Return the (x, y) coordinate for the center point of the cell that contains the specified text.  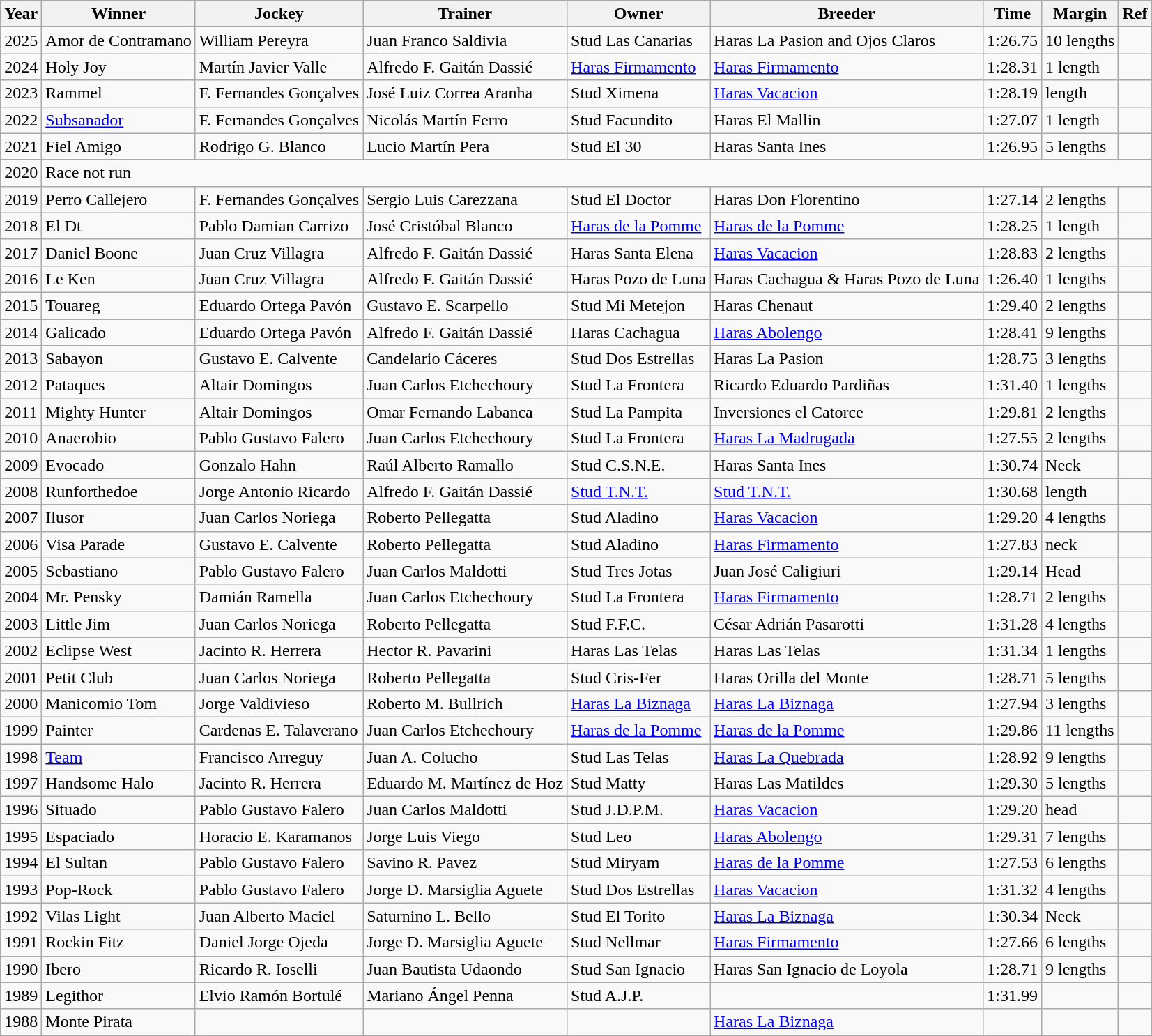
1994 (21, 863)
Stud El Torito (638, 916)
Holy Joy (118, 67)
2007 (21, 518)
Mr. Pensky (118, 597)
Elvio Ramón Bortulé (279, 996)
Owner (638, 14)
Stud Ximena (638, 93)
Jorge Valdivieso (279, 703)
1:29.31 (1013, 837)
Raúl Alberto Ramallo (466, 465)
1:29.30 (1013, 784)
Stud La Pampita (638, 412)
1996 (21, 810)
2000 (21, 703)
Lucio Martín Pera (466, 146)
Evocado (118, 465)
Visa Parade (118, 544)
head (1080, 810)
Legithor (118, 996)
Stud El 30 (638, 146)
César Adrián Pasarotti (847, 624)
1998 (21, 756)
Stud C.S.N.E. (638, 465)
Haras La Pasion (847, 359)
1:31.99 (1013, 996)
2012 (21, 386)
Time (1013, 14)
1:28.75 (1013, 359)
Runforthedoe (118, 492)
Head (1080, 571)
7 lengths (1080, 837)
1:26.40 (1013, 279)
Ricardo R. Ioselli (279, 969)
2018 (21, 226)
Jorge Antonio Ricardo (279, 492)
Juan Franco Saldivia (466, 40)
Juan José Caligiuri (847, 571)
1:31.40 (1013, 386)
Stud El Doctor (638, 199)
Ricardo Eduardo Pardiñas (847, 386)
Situado (118, 810)
Haras La Quebrada (847, 756)
Inversiones el Catorce (847, 412)
Mighty Hunter (118, 412)
1:28.83 (1013, 252)
Stud Mi Metejon (638, 305)
Stud Las Canarias (638, 40)
William Pereyra (279, 40)
Vilas Light (118, 916)
1:28.41 (1013, 333)
Haras Pozo de Luna (638, 279)
Daniel Jorge Ojeda (279, 943)
Stud Tres Jotas (638, 571)
neck (1080, 544)
2004 (21, 597)
2021 (21, 146)
2025 (21, 40)
Petit Club (118, 677)
2017 (21, 252)
Haras Cachagua & Haras Pozo de Luna (847, 279)
1995 (21, 837)
1:27.83 (1013, 544)
Espaciado (118, 837)
José Cristóbal Blanco (466, 226)
Monte Pirata (118, 1022)
Haras Orilla del Monte (847, 677)
1:27.53 (1013, 863)
Le Ken (118, 279)
Nicolás Martín Ferro (466, 120)
Roberto M. Bullrich (466, 703)
Pataques (118, 386)
José Luiz Correa Aranha (466, 93)
1:30.68 (1013, 492)
Gustavo E. Scarpello (466, 305)
Francisco Arreguy (279, 756)
1:27.14 (1013, 199)
2019 (21, 199)
2020 (21, 173)
Damián Ramella (279, 597)
Amor de Contramano (118, 40)
2009 (21, 465)
1988 (21, 1022)
2006 (21, 544)
Savino R. Pavez (466, 863)
Perro Callejero (118, 199)
Juan Alberto Maciel (279, 916)
Cardenas E. Talaverano (279, 730)
Pablo Damian Carrizo (279, 226)
2008 (21, 492)
Anaerobio (118, 439)
2013 (21, 359)
Sergio Luis Carezzana (466, 199)
Martín Javier Valle (279, 67)
1:31.32 (1013, 890)
Painter (118, 730)
1:28.92 (1013, 756)
Handsome Halo (118, 784)
Sebastiano (118, 571)
Haras Chenaut (847, 305)
1:29.14 (1013, 571)
10 lengths (1080, 40)
Galicado (118, 333)
Haras Santa Elena (638, 252)
Stud Miryam (638, 863)
Stud F.F.C. (638, 624)
2005 (21, 571)
1992 (21, 916)
Jorge Luis Viego (466, 837)
2024 (21, 67)
Stud Matty (638, 784)
1:27.07 (1013, 120)
1:26.75 (1013, 40)
Stud Leo (638, 837)
Stud Facundito (638, 120)
2022 (21, 120)
Margin (1080, 14)
1:29.40 (1013, 305)
1990 (21, 969)
1:27.66 (1013, 943)
Little Jim (118, 624)
2003 (21, 624)
2010 (21, 439)
1:26.95 (1013, 146)
Ibero (118, 969)
Sabayon (118, 359)
Rammel (118, 93)
2002 (21, 650)
El Dt (118, 226)
Eclipse West (118, 650)
Juan Bautista Udaondo (466, 969)
Ref (1135, 14)
1:28.31 (1013, 67)
Touareg (118, 305)
1:30.34 (1013, 916)
1:31.34 (1013, 650)
1991 (21, 943)
Eduardo M. Martínez de Hoz (466, 784)
1:30.74 (1013, 465)
Gonzalo Hahn (279, 465)
2014 (21, 333)
Haras La Madrugada (847, 439)
Trainer (466, 14)
Year (21, 14)
1:31.28 (1013, 624)
Jockey (279, 14)
Stud San Ignacio (638, 969)
Race not run (597, 173)
Haras La Pasion and Ojos Claros (847, 40)
Stud J.D.P.M. (638, 810)
Saturnino L. Bello (466, 916)
Stud Cris-Fer (638, 677)
Stud Nellmar (638, 943)
2023 (21, 93)
1:27.94 (1013, 703)
Ilusor (118, 518)
Manicomio Tom (118, 703)
2011 (21, 412)
Mariano Ángel Penna (466, 996)
1:27.55 (1013, 439)
Horacio E. Karamanos (279, 837)
Juan A. Colucho (466, 756)
1:29.81 (1013, 412)
Winner (118, 14)
Team (118, 756)
Hector R. Pavarini (466, 650)
1989 (21, 996)
2001 (21, 677)
1:28.19 (1013, 93)
Fiel Amigo (118, 146)
Stud Las Telas (638, 756)
Daniel Boone (118, 252)
1999 (21, 730)
Haras Don Florentino (847, 199)
1:28.25 (1013, 226)
Haras San Ignacio de Loyola (847, 969)
Pop-Rock (118, 890)
Haras El Mallin (847, 120)
1993 (21, 890)
Stud A.J.P. (638, 996)
Haras Las Matildes (847, 784)
Rockin Fitz (118, 943)
El Sultan (118, 863)
Subsanador (118, 120)
11 lengths (1080, 730)
Breeder (847, 14)
Omar Fernando Labanca (466, 412)
Haras Cachagua (638, 333)
1:29.86 (1013, 730)
2015 (21, 305)
Candelario Cáceres (466, 359)
2016 (21, 279)
1997 (21, 784)
Rodrigo G. Blanco (279, 146)
